Determine the (x, y) coordinate at the center of the cell enclosing the given text.  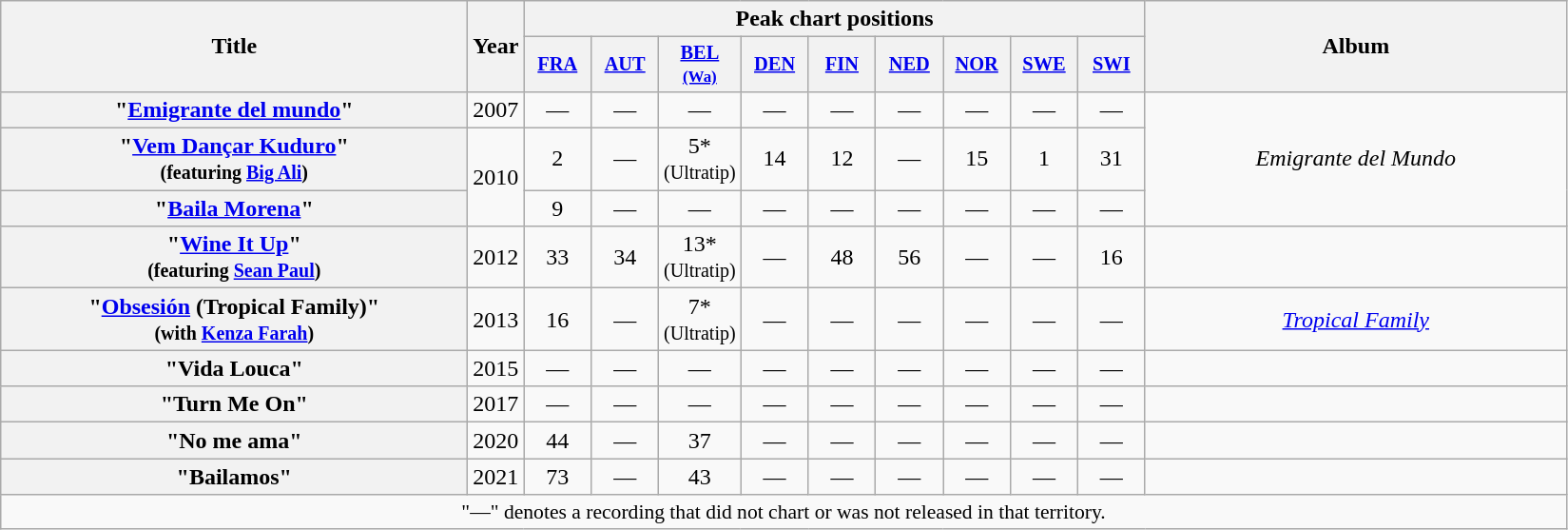
Title (234, 47)
"Obsesión (Tropical Family)"(with Kenza Farah) (234, 320)
Year (496, 47)
"Bailamos" (234, 477)
15 (978, 160)
BEL(Wa) (700, 65)
73 (557, 477)
NOR (978, 65)
FRA (557, 65)
2017 (496, 404)
Tropical Family (1356, 320)
Emigrante del Mundo (1356, 158)
2012 (496, 257)
43 (700, 477)
1 (1044, 160)
31 (1111, 160)
44 (557, 441)
2 (557, 160)
Peak chart positions (835, 19)
"Vem Dançar Kuduro" (featuring Big Ali) (234, 160)
2010 (496, 177)
"Vida Louca" (234, 368)
14 (774, 160)
48 (842, 257)
12 (842, 160)
DEN (774, 65)
2020 (496, 441)
37 (700, 441)
2013 (496, 320)
2007 (496, 109)
"Turn Me On" (234, 404)
"—" denotes a recording that did not chart or was not released in that territory. (784, 512)
2021 (496, 477)
"Baila Morena" (234, 208)
SWI (1111, 65)
NED (909, 65)
"Wine It Up" (featuring Sean Paul) (234, 257)
"Emigrante del mundo" (234, 109)
FIN (842, 65)
33 (557, 257)
56 (909, 257)
SWE (1044, 65)
Album (1356, 47)
AUT (626, 65)
9 (557, 208)
5*(Ultratip) (700, 160)
34 (626, 257)
7*(Ultratip) (700, 320)
"No me ama" (234, 441)
13*(Ultratip) (700, 257)
2015 (496, 368)
